Capture the cell that displays the provided text and extract its [X, Y] central coordinate. 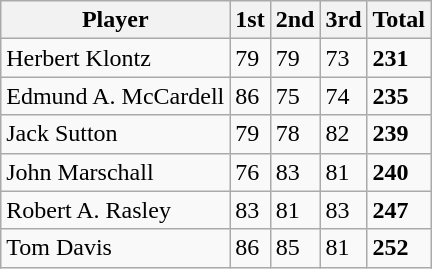
Tom Davis [116, 248]
2nd [295, 20]
1st [250, 20]
78 [295, 134]
82 [344, 134]
Herbert Klontz [116, 58]
Edmund A. McCardell [116, 96]
73 [344, 58]
75 [295, 96]
Player [116, 20]
Jack Sutton [116, 134]
235 [399, 96]
74 [344, 96]
231 [399, 58]
Robert A. Rasley [116, 210]
247 [399, 210]
76 [250, 172]
239 [399, 134]
240 [399, 172]
John Marschall [116, 172]
Total [399, 20]
3rd [344, 20]
85 [295, 248]
252 [399, 248]
